Return [X, Y] of the center of cell containing provided text 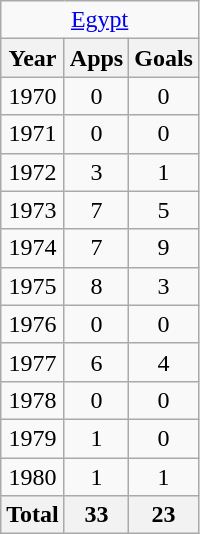
1971 [33, 134]
8 [96, 286]
Goals [164, 58]
1976 [33, 324]
9 [164, 248]
Egypt [100, 20]
1974 [33, 248]
1975 [33, 286]
1972 [33, 172]
5 [164, 210]
1980 [33, 477]
1973 [33, 210]
1970 [33, 96]
Apps [96, 58]
Year [33, 58]
Total [33, 515]
4 [164, 362]
6 [96, 362]
1979 [33, 438]
1977 [33, 362]
33 [96, 515]
1978 [33, 400]
23 [164, 515]
